Determine the (X, Y) coordinate at the center of the cell enclosing the given text.  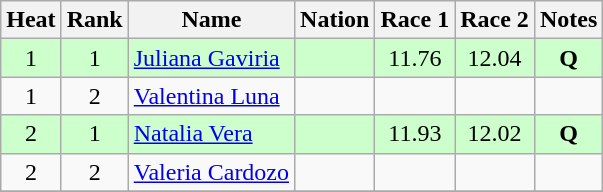
Rank (94, 20)
Notes (568, 20)
Juliana Gaviria (211, 58)
Race 1 (415, 20)
Natalia Vera (211, 134)
Heat (31, 20)
12.04 (495, 58)
12.02 (495, 134)
Valentina Luna (211, 96)
Race 2 (495, 20)
11.76 (415, 58)
Valeria Cardozo (211, 172)
11.93 (415, 134)
Name (211, 20)
Nation (335, 20)
